Return the (x, y) coordinate for the center point of the cell that contains the specified text.  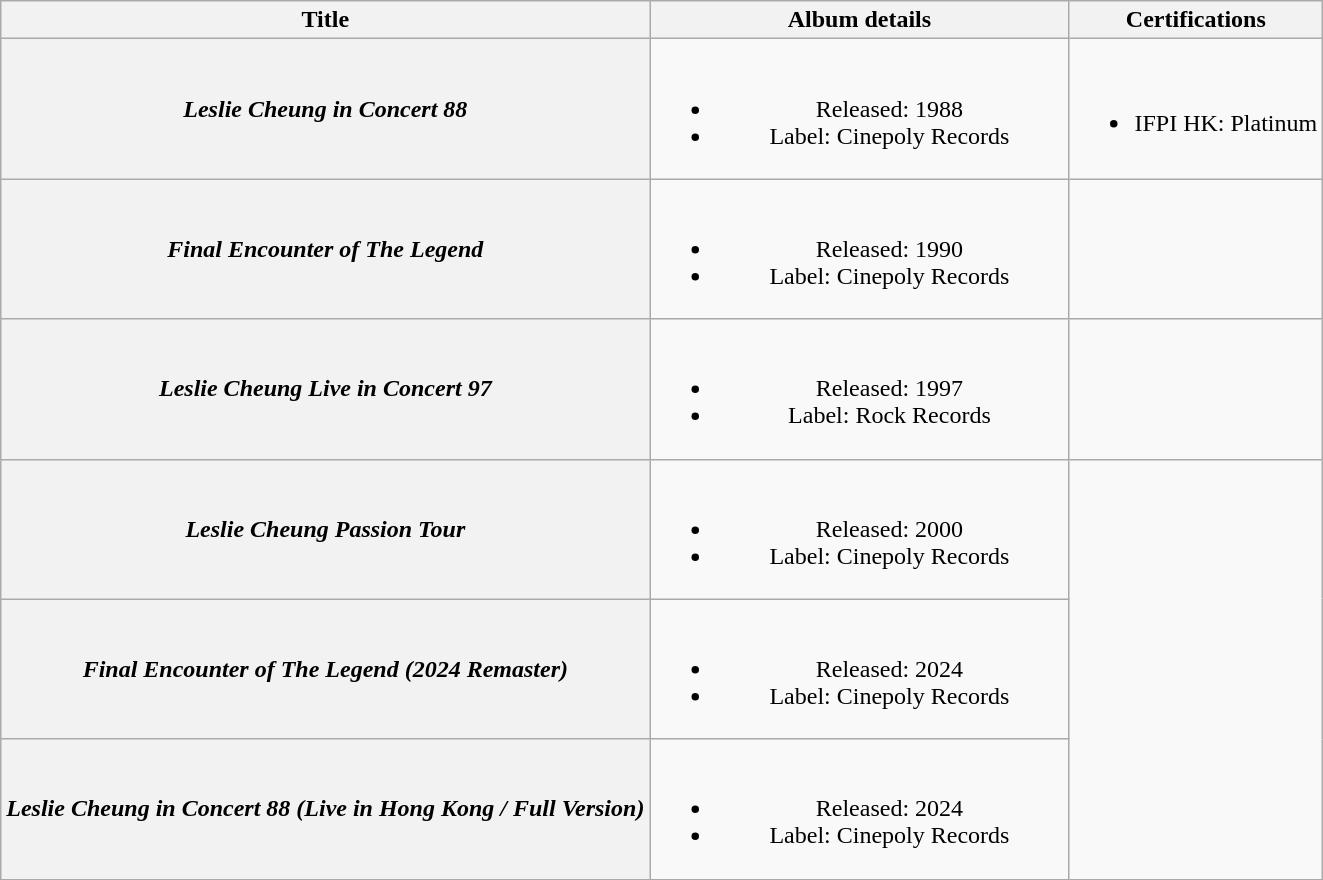
Released: 1988Label: Cinepoly Records (860, 109)
Album details (860, 20)
Title (326, 20)
Leslie Cheung Live in Concert 97 (326, 389)
Released: 1990Label: Cinepoly Records (860, 249)
Released: 1997Label: Rock Records (860, 389)
Final Encounter of The Legend (2024 Remaster) (326, 669)
Leslie Cheung Passion Tour (326, 529)
Leslie Cheung in Concert 88 (Live in Hong Kong / Full Version) (326, 809)
IFPI HK: Platinum (1196, 109)
Leslie Cheung in Concert 88 (326, 109)
Final Encounter of The Legend (326, 249)
Released: 2000Label: Cinepoly Records (860, 529)
Certifications (1196, 20)
